For the text-containing cell, return its midpoint in [x, y] coordinate format. 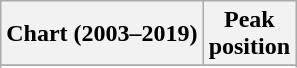
Chart (2003–2019) [102, 34]
Peakposition [249, 34]
